Provide the (X, Y) coordinate of the cell's center where the given text is located.  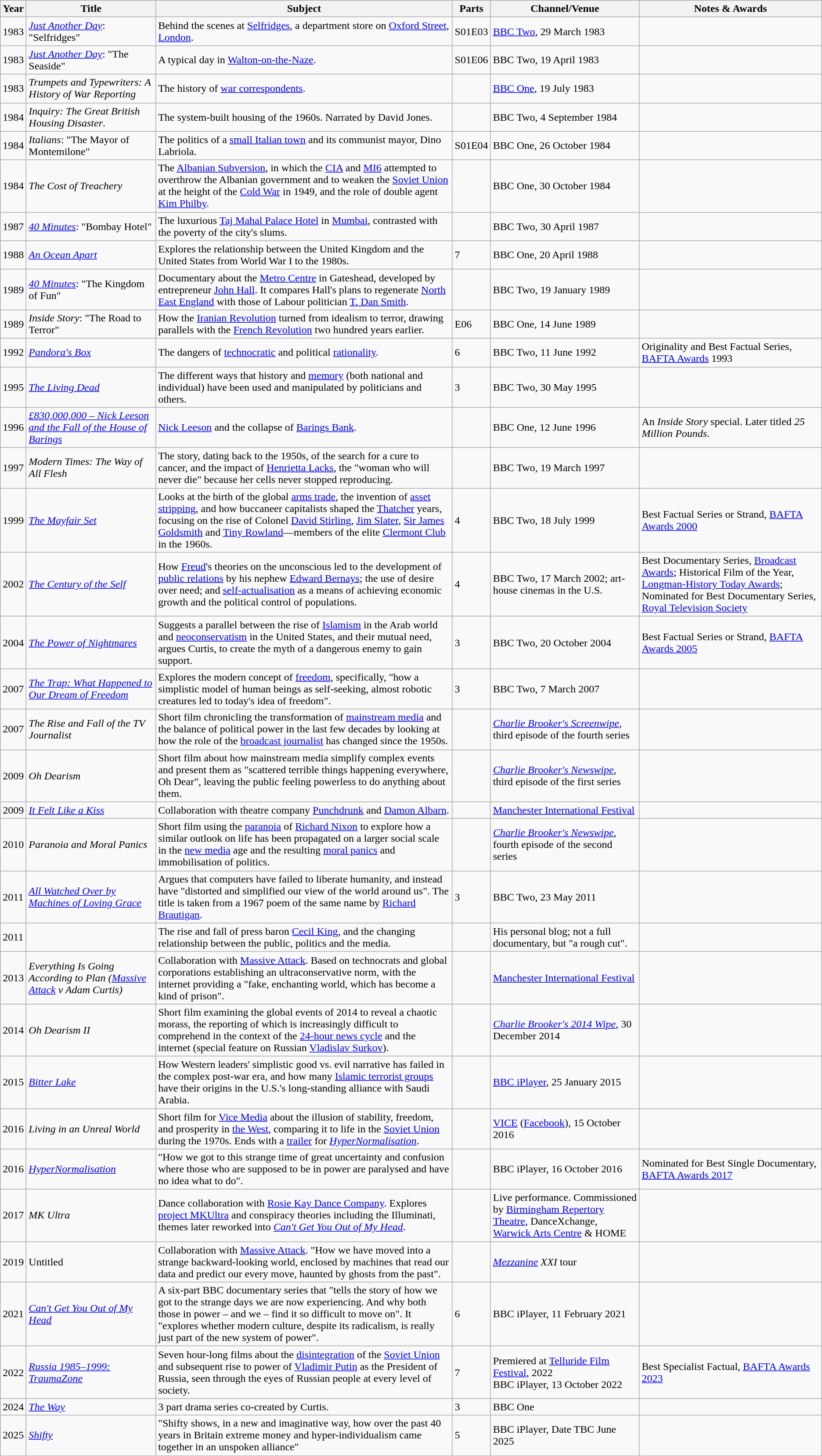
Channel/Venue (565, 9)
BBC Two, 17 March 2002; art-house cinemas in the U.S. (565, 584)
BBC One, 26 October 1984 (565, 146)
Originality and Best Factual Series, BAFTA Awards 1993 (731, 352)
The dangers of technocratic and political rationality. (304, 352)
2022 (13, 1373)
Subject (304, 9)
Oh Dearism II (91, 1030)
BBC Two, 4 September 1984 (565, 117)
A typical day in Walton-on-the-Naze. (304, 60)
BBC One, 12 June 1996 (565, 428)
S01E03 (472, 32)
1996 (13, 428)
The Century of the Self (91, 584)
Everything Is Going According to Plan (Massive Attack v Adam Curtis) (91, 977)
Paranoia and Moral Panics (91, 845)
BBC One, 14 June 1989 (565, 324)
Shifty (91, 1435)
Parts (472, 9)
Nominated for Best Single Documentary, BAFTA Awards 2017 (731, 1169)
The rise and fall of press baron Cecil King, and the changing relationship between the public, politics and the media. (304, 937)
5 (472, 1435)
BBC Two, 19 April 1983 (565, 60)
2017 (13, 1215)
2024 (13, 1407)
Live performance. Commissioned by Birmingham Repertory Theatre, DanceXchange, Warwick Arts Centre & HOME (565, 1215)
2021 (13, 1314)
All Watched Over by Machines of Loving Grace (91, 897)
BBC One (565, 1407)
BBC iPlayer, 11 February 2021 (565, 1314)
MK Ultra (91, 1215)
Collaboration with theatre company Punchdrunk and Damon Albarn. (304, 810)
How the Iranian Revolution turned from idealism to terror, drawing parallels with the French Revolution two hundred years earlier. (304, 324)
Charlie Brooker's Newswipe, fourth episode of the second series (565, 845)
BBC Two, 19 January 1989 (565, 289)
BBC One, 20 April 1988 (565, 255)
VICE (Facebook), 15 October 2016 (565, 1128)
Best Factual Series or Strand, BAFTA Awards 2000 (731, 520)
It Felt Like a Kiss (91, 810)
40 Minutes: "The Kingdom of Fun" (91, 289)
The politics of a small Italian town and its communist mayor, Dino Labriola. (304, 146)
Untitled (91, 1262)
Explores the relationship between the United Kingdom and the United States from World War I to the 1980s. (304, 255)
BBC Two, 29 March 1983 (565, 32)
Living in an Unreal World (91, 1128)
2004 (13, 643)
The Cost of Treachery (91, 186)
The Rise and Fall of the TV Journalist (91, 729)
Trumpets and Typewriters: A History of War Reporting (91, 89)
2002 (13, 584)
The Way (91, 1407)
The Living Dead (91, 387)
2015 (13, 1082)
Best Factual Series or Strand, BAFTA Awards 2005 (731, 643)
BBC Two, 30 May 1995 (565, 387)
An Ocean Apart (91, 255)
BBC Two, 7 March 2007 (565, 689)
Italians: "The Mayor of Montemilone" (91, 146)
BBC One, 30 October 1984 (565, 186)
The luxurious Taj Mahal Palace Hotel in Mumbai, contrasted with the poverty of the city's slums. (304, 227)
The Mayfair Set (91, 520)
An Inside Story special. Later titled 25 Million Pounds. (731, 428)
His personal blog; not a full documentary, but "a rough cut". (565, 937)
Inquiry: The Great British Housing Disaster. (91, 117)
BBC Two, 23 May 2011 (565, 897)
1987 (13, 227)
Oh Dearism (91, 775)
Year (13, 9)
Can't Get You Out of My Head (91, 1314)
Notes & Awards (731, 9)
Behind the scenes at Selfridges, a department store on Oxford Street, London. (304, 32)
BBC iPlayer, Date TBC June 2025 (565, 1435)
3 part drama series co-created by Curtis. (304, 1407)
Best Specialist Factual, BAFTA Awards 2023 (731, 1373)
1992 (13, 352)
Mezzanine XXI tour (565, 1262)
BBC One, 19 July 1983 (565, 89)
E06 (472, 324)
2014 (13, 1030)
BBC Two, 20 October 2004 (565, 643)
Russia 1985–1999: TraumaZone (91, 1373)
1995 (13, 387)
1999 (13, 520)
2019 (13, 1262)
S01E06 (472, 60)
The history of war correspondents. (304, 89)
The different ways that history and memory (both national and individual) have been used and manipulated by politicians and others. (304, 387)
£830,000,000 – Nick Leeson and the Fall of the House of Barings (91, 428)
BBC Two, 19 March 1997 (565, 468)
Inside Story: "The Road to Terror" (91, 324)
Just Another Day: "Selfridges" (91, 32)
2010 (13, 845)
The Power of Nightmares (91, 643)
BBC Two, 11 June 1992 (565, 352)
BBC Two, 30 April 1987 (565, 227)
BBC iPlayer, 16 October 2016 (565, 1169)
Pandora's Box (91, 352)
Just Another Day: "The Seaside" (91, 60)
S01E04 (472, 146)
Charlie Brooker's Newswipe, third episode of the first series (565, 775)
Nick Leeson and the collapse of Barings Bank. (304, 428)
BBC Two, 18 July 1999 (565, 520)
2025 (13, 1435)
Charlie Brooker's Screenwipe, third episode of the fourth series (565, 729)
The Trap: What Happened to Our Dream of Freedom (91, 689)
Modern Times: The Way of All Flesh (91, 468)
1997 (13, 468)
1988 (13, 255)
Charlie Brooker's 2014 Wipe, 30 December 2014 (565, 1030)
HyperNormalisation (91, 1169)
BBC iPlayer, 25 January 2015 (565, 1082)
Premiered at Telluride Film Festival, 2022BBC iPlayer, 13 October 2022 (565, 1373)
2013 (13, 977)
The system-built housing of the 1960s. Narrated by David Jones. (304, 117)
40 Minutes: "Bombay Hotel" (91, 227)
Title (91, 9)
Bitter Lake (91, 1082)
